Scan for the cell matching the given text and deliver its [x, y] coordinate at center. 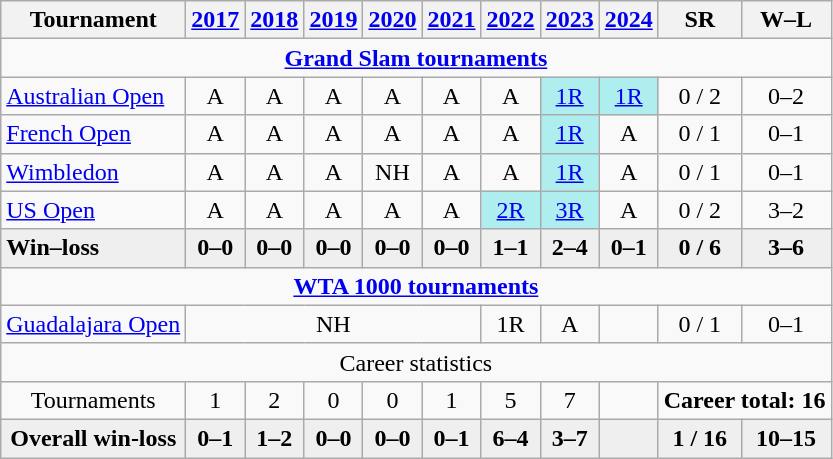
SR [700, 20]
Career statistics [416, 362]
Overall win-loss [94, 438]
2R [510, 210]
1 / 16 [700, 438]
2018 [274, 20]
W–L [786, 20]
3–2 [786, 210]
French Open [94, 134]
7 [570, 400]
2–4 [570, 248]
2023 [570, 20]
3–6 [786, 248]
2022 [510, 20]
Guadalajara Open [94, 324]
6–4 [510, 438]
2021 [452, 20]
1–2 [274, 438]
3–7 [570, 438]
Win–loss [94, 248]
Tournaments [94, 400]
US Open [94, 210]
Career total: 16 [744, 400]
0–2 [786, 96]
10–15 [786, 438]
5 [510, 400]
0 / 6 [700, 248]
2 [274, 400]
Australian Open [94, 96]
1–1 [510, 248]
Tournament [94, 20]
Wimbledon [94, 172]
Grand Slam tournaments [416, 58]
2020 [392, 20]
2019 [334, 20]
3R [570, 210]
2017 [216, 20]
WTA 1000 tournaments [416, 286]
2024 [628, 20]
